Return the [x, y] coordinate for the center point of the cell that contains the specified text.  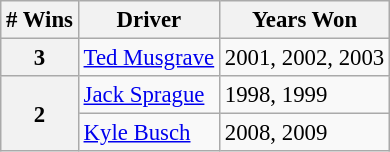
# Wins [40, 20]
2008, 2009 [304, 133]
Years Won [304, 20]
2001, 2002, 2003 [304, 58]
Driver [148, 20]
Ted Musgrave [148, 58]
Kyle Busch [148, 133]
2 [40, 114]
1998, 1999 [304, 95]
3 [40, 58]
Jack Sprague [148, 95]
